Search for the cell housing the specified text and yield its [x, y] center coordinate. 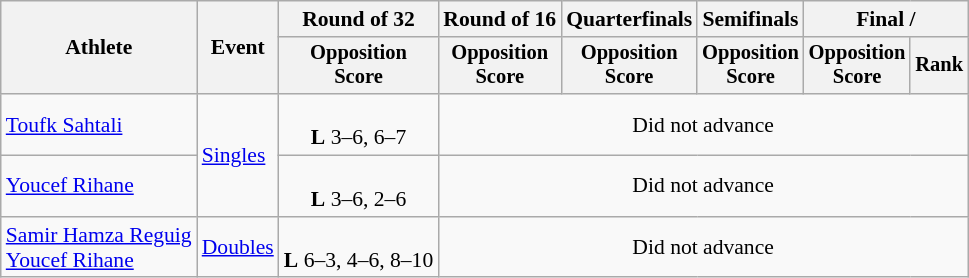
L 3–6, 6–7 [358, 124]
Semifinals [750, 19]
Toufk Sahtali [99, 124]
Samir Hamza ReguigYoucef Rihane [99, 248]
Singles [238, 155]
Quarterfinals [629, 19]
Final / [886, 19]
Event [238, 48]
Rank [939, 66]
Athlete [99, 48]
L 3–6, 2–6 [358, 186]
Doubles [238, 248]
L 6–3, 4–6, 8–10 [358, 248]
Round of 16 [500, 19]
Round of 32 [358, 19]
Youcef Rihane [99, 186]
